From the cell containing the given text, extract its center point as (X, Y) coordinate. 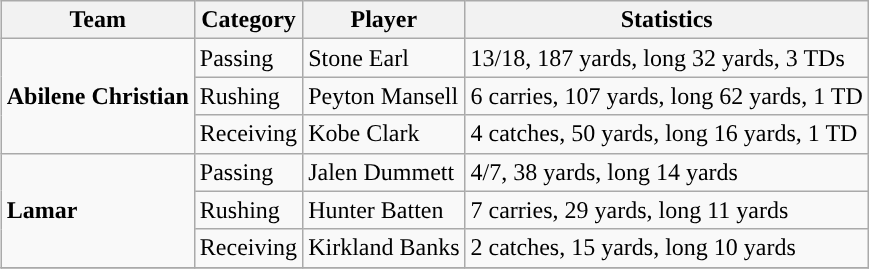
4 catches, 50 yards, long 16 yards, 1 TD (666, 134)
Team (98, 20)
Kirkland Banks (384, 248)
Kobe Clark (384, 134)
4/7, 38 yards, long 14 yards (666, 172)
6 carries, 107 yards, long 62 yards, 1 TD (666, 96)
2 catches, 15 yards, long 10 yards (666, 248)
Statistics (666, 20)
Stone Earl (384, 58)
Abilene Christian (98, 96)
Hunter Batten (384, 210)
Player (384, 20)
Category (248, 20)
13/18, 187 yards, long 32 yards, 3 TDs (666, 58)
Jalen Dummett (384, 172)
Peyton Mansell (384, 96)
7 carries, 29 yards, long 11 yards (666, 210)
Lamar (98, 210)
